Determine the [x, y] coordinate at the center of the cell enclosing the given text.  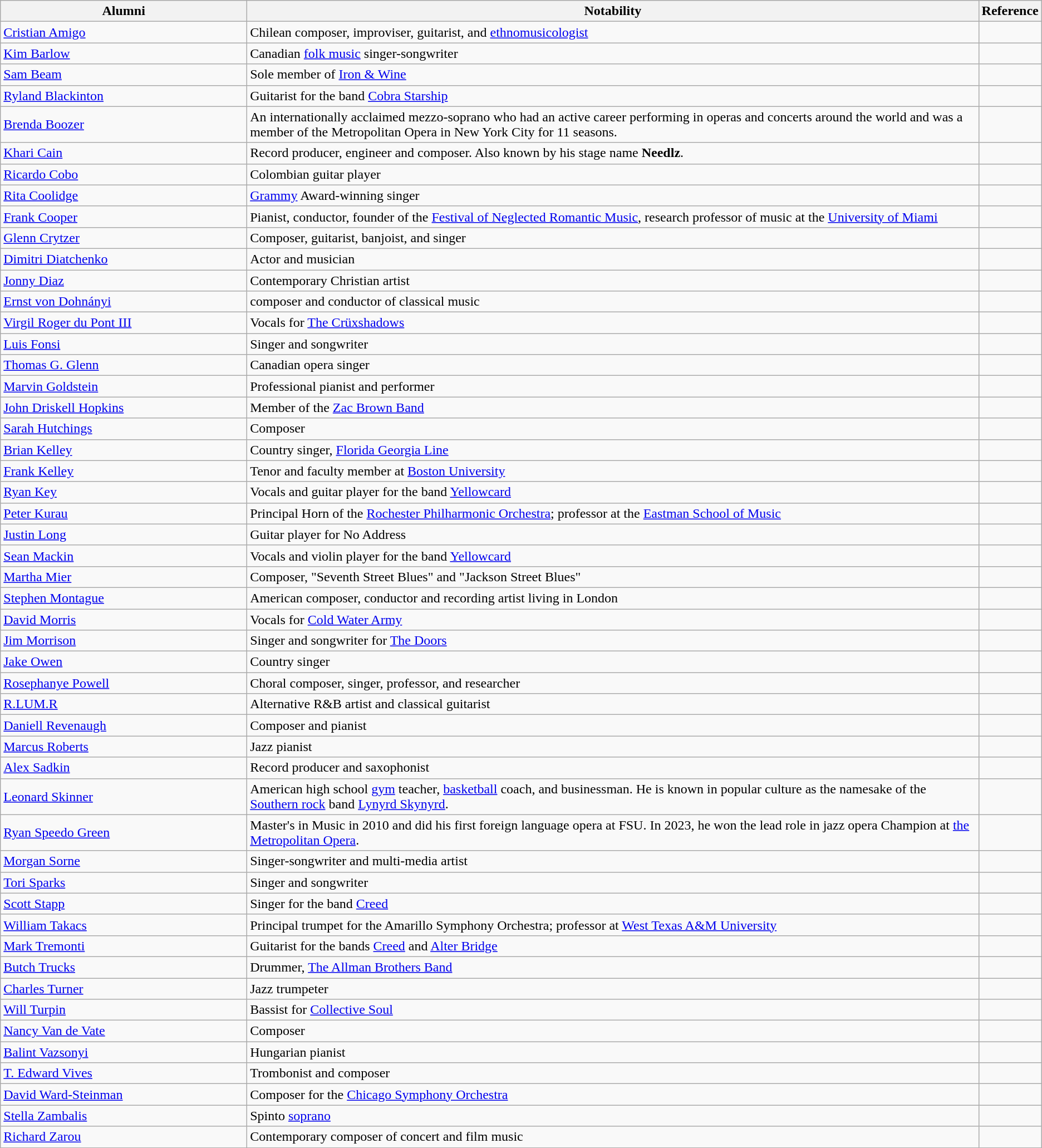
Vocals for Cold Water Army [613, 620]
Colombian guitar player [613, 174]
Guitarist for the bands Creed and Alter Bridge [613, 946]
Member of the Zac Brown Band [613, 408]
Record producer, engineer and composer. Also known by his stage name Needlz. [613, 153]
Sarah Hutchings [124, 429]
Leonard Skinner [124, 796]
R.LUM.R [124, 704]
Bassist for Collective Soul [613, 1010]
Rosephanye Powell [124, 683]
Grammy Award-winning singer [613, 195]
Brian Kelley [124, 450]
Khari Cain [124, 153]
T. Edward Vives [124, 1073]
Choral composer, singer, professor, and researcher [613, 683]
Marcus Roberts [124, 747]
David Morris [124, 620]
Butch Trucks [124, 967]
Balint Vazsonyi [124, 1052]
Alumni [124, 11]
Cristian Amigo [124, 32]
Sam Beam [124, 75]
Charles Turner [124, 988]
Dimitri Diatchenko [124, 259]
Guitar player for No Address [613, 534]
Alternative R&B artist and classical guitarist [613, 704]
Mark Tremonti [124, 946]
Peter Kurau [124, 513]
American composer, conductor and recording artist living in London [613, 598]
Thomas G. Glenn [124, 365]
Hungarian pianist [613, 1052]
Brenda Boozer [124, 125]
Scott Stapp [124, 904]
Singer for the band Creed [613, 904]
Will Turpin [124, 1010]
Professional pianist and performer [613, 386]
Jazz pianist [613, 747]
Stella Zambalis [124, 1116]
Frank Kelley [124, 471]
Drummer, The Allman Brothers Band [613, 967]
Spinto soprano [613, 1116]
composer and conductor of classical music [613, 302]
Canadian folk music singer-songwriter [613, 53]
Pianist, conductor, founder of the Festival of Neglected Romantic Music, research professor of music at the University of Miami [613, 217]
Stephen Montague [124, 598]
William Takacs [124, 925]
Chilean composer, improviser, guitarist, and ethnomusicologist [613, 32]
Principal trumpet for the Amarillo Symphony Orchestra; professor at West Texas A&M University [613, 925]
Sole member of Iron & Wine [613, 75]
Ryan Speedo Green [124, 833]
Richard Zarou [124, 1137]
Ryan Key [124, 492]
Canadian opera singer [613, 365]
Nancy Van de Vate [124, 1031]
Composer, "Seventh Street Blues" and "Jackson Street Blues" [613, 577]
Reference [1010, 11]
Singer-songwriter and multi-media artist [613, 861]
Vocals and violin player for the band Yellowcard [613, 556]
Vocals for The Crüxshadows [613, 323]
Tori Sparks [124, 882]
Morgan Sorne [124, 861]
Marvin Goldstein [124, 386]
Sean Mackin [124, 556]
David Ward-Steinman [124, 1095]
Kim Barlow [124, 53]
Contemporary Christian artist [613, 280]
Singer and songwriter for The Doors [613, 641]
Actor and musician [613, 259]
Composer, guitarist, banjoist, and singer [613, 238]
Rita Coolidge [124, 195]
Ryland Blackinton [124, 96]
Jazz trumpeter [613, 988]
Justin Long [124, 534]
Glenn Crytzer [124, 238]
Frank Cooper [124, 217]
Jim Morrison [124, 641]
Notability [613, 11]
Country singer [613, 662]
Composer and pianist [613, 725]
Daniell Revenaugh [124, 725]
Martha Mier [124, 577]
Guitarist for the band Cobra Starship [613, 96]
Tenor and faculty member at Boston University [613, 471]
Alex Sadkin [124, 768]
Trombonist and composer [613, 1073]
Principal Horn of the Rochester Philharmonic Orchestra; professor at the Eastman School of Music [613, 513]
John Driskell Hopkins [124, 408]
Contemporary composer of concert and film music [613, 1137]
Virgil Roger du Pont III [124, 323]
Record producer and saxophonist [613, 768]
Luis Fonsi [124, 344]
Country singer, Florida Georgia Line [613, 450]
Jake Owen [124, 662]
Ernst von Dohnányi [124, 302]
Ricardo Cobo [124, 174]
Jonny Diaz [124, 280]
Composer for the Chicago Symphony Orchestra [613, 1095]
Vocals and guitar player for the band Yellowcard [613, 492]
